Extract the (x, y) coordinate from the center of the cell holding the provided text.  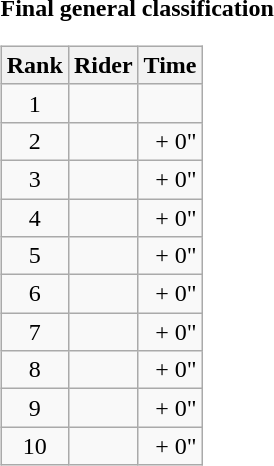
Rank (34, 65)
9 (34, 408)
10 (34, 446)
2 (34, 141)
Time (170, 65)
1 (34, 103)
Rider (103, 65)
3 (34, 179)
4 (34, 217)
6 (34, 294)
7 (34, 332)
5 (34, 256)
8 (34, 370)
